Identify which cell holds the provided text, then report its [X, Y] central coordinate. 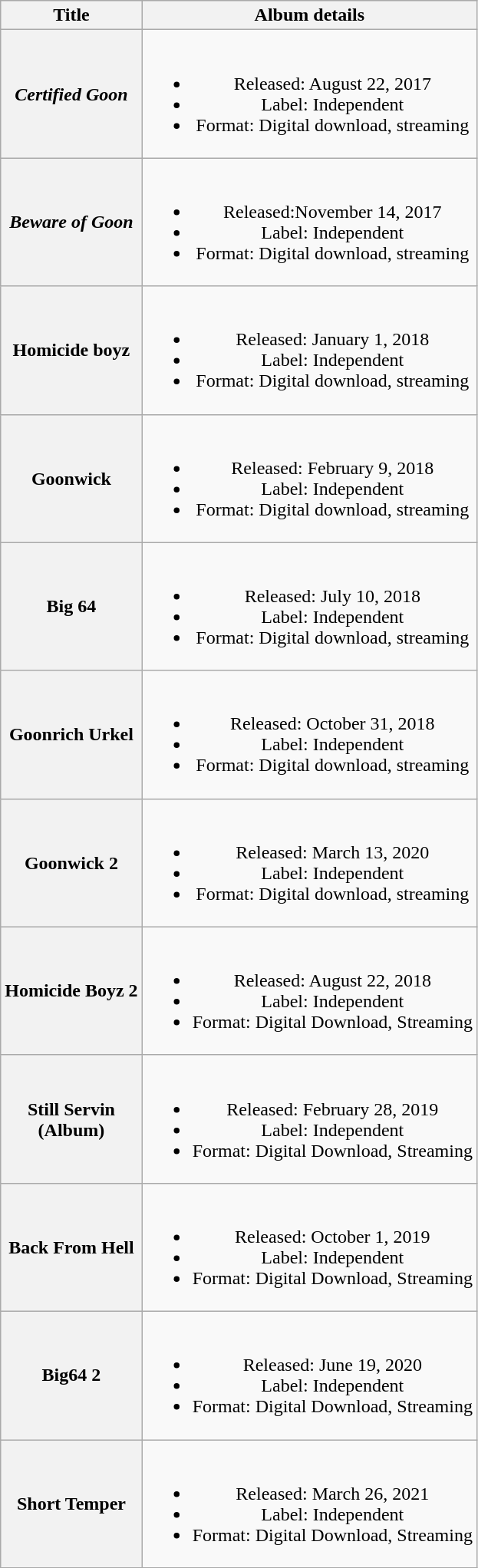
Goonwick [71, 479]
Released: July 10, 2018Label: IndependentFormat: Digital download, streaming [309, 606]
Released: March 26, 2021Label: IndependentFormat: Digital Download, Streaming [309, 1504]
Released: February 28, 2019Label: IndependentFormat: Digital Download, Streaming [309, 1118]
Homicide Boyz 2 [71, 991]
Title [71, 15]
Certified Goon [71, 94]
Released: March 13, 2020Label: IndependentFormat: Digital download, streaming [309, 862]
Released:November 14, 2017Label: IndependentFormat: Digital download, streaming [309, 222]
Big64 2 [71, 1375]
Goonwick 2 [71, 862]
Homicide boyz [71, 350]
Beware of Goon [71, 222]
Released: June 19, 2020Label: IndependentFormat: Digital Download, Streaming [309, 1375]
Released: August 22, 2017Label: IndependentFormat: Digital download, streaming [309, 94]
Short Temper [71, 1504]
Goonrich Urkel [71, 735]
Back From Hell [71, 1247]
Released: October 1, 2019Label: IndependentFormat: Digital Download, Streaming [309, 1247]
Big 64 [71, 606]
Released: August 22, 2018Label: IndependentFormat: Digital Download, Streaming [309, 991]
Album details [309, 15]
Released: February 9, 2018Label: IndependentFormat: Digital download, streaming [309, 479]
Still Servin(Album) [71, 1118]
Released: January 1, 2018Label: IndependentFormat: Digital download, streaming [309, 350]
Released: October 31, 2018Label: IndependentFormat: Digital download, streaming [309, 735]
